Output the (X, Y) coordinate of the center of the cell containing the given text.  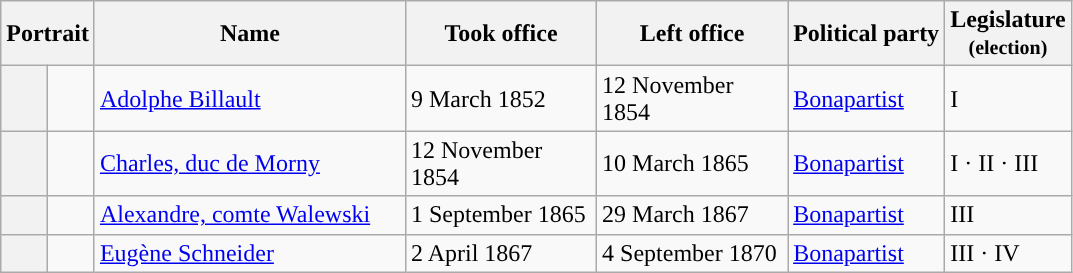
10 March 1865 (692, 164)
I · II · III (1008, 164)
I (1008, 98)
9 March 1852 (500, 98)
Portrait (48, 34)
Charles, duc de Morny (250, 164)
Eugène Schneider (250, 253)
29 March 1867 (692, 215)
Name (250, 34)
Alexandre, comte Walewski (250, 215)
Legislature(election) (1008, 34)
4 September 1870 (692, 253)
Adolphe Billault (250, 98)
III (1008, 215)
III · IV (1008, 253)
Took office (500, 34)
Left office (692, 34)
1 September 1865 (500, 215)
Political party (866, 34)
2 April 1867 (500, 253)
